Extract the [x, y] coordinate from the center of the cell holding the provided text.  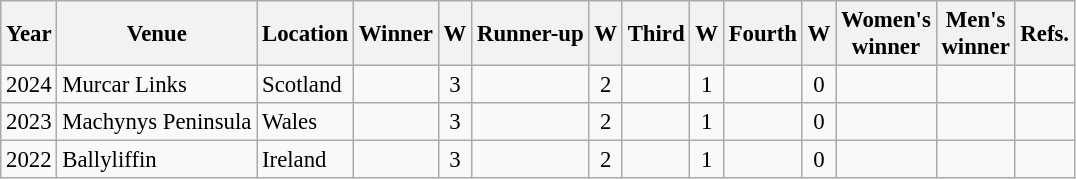
Ireland [306, 160]
2024 [29, 85]
Women'swinner [886, 34]
2022 [29, 160]
Year [29, 34]
Refs. [1044, 34]
Ballyliffin [157, 160]
Machynys Peninsula [157, 122]
Wales [306, 122]
Runner-up [530, 34]
2023 [29, 122]
Men'swinner [976, 34]
Winner [396, 34]
Fourth [762, 34]
Scotland [306, 85]
Location [306, 34]
Murcar Links [157, 85]
Venue [157, 34]
Third [656, 34]
